Determine the (X, Y) coordinate at the center of the cell enclosing the given text.  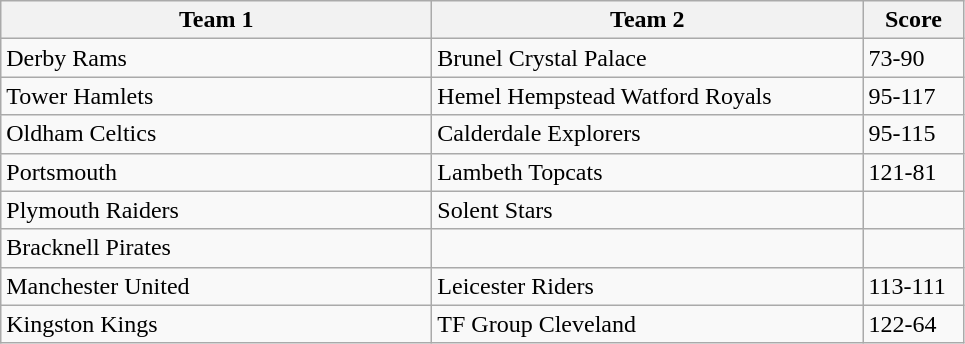
Leicester Riders (648, 286)
113-111 (914, 286)
Lambeth Topcats (648, 172)
Solent Stars (648, 210)
Hemel Hempstead Watford Royals (648, 96)
Derby Rams (216, 58)
Kingston Kings (216, 324)
Manchester United (216, 286)
121-81 (914, 172)
95-117 (914, 96)
Team 2 (648, 20)
73-90 (914, 58)
95-115 (914, 134)
122-64 (914, 324)
Bracknell Pirates (216, 248)
Score (914, 20)
Plymouth Raiders (216, 210)
Portsmouth (216, 172)
TF Group Cleveland (648, 324)
Calderdale Explorers (648, 134)
Tower Hamlets (216, 96)
Brunel Crystal Palace (648, 58)
Oldham Celtics (216, 134)
Team 1 (216, 20)
